Capture the cell that displays the provided text and extract its (X, Y) central coordinate. 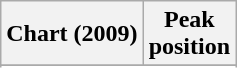
Chart (2009) (72, 34)
Peakposition (189, 34)
